Scan for the cell matching the given text and deliver its [X, Y] coordinate at center. 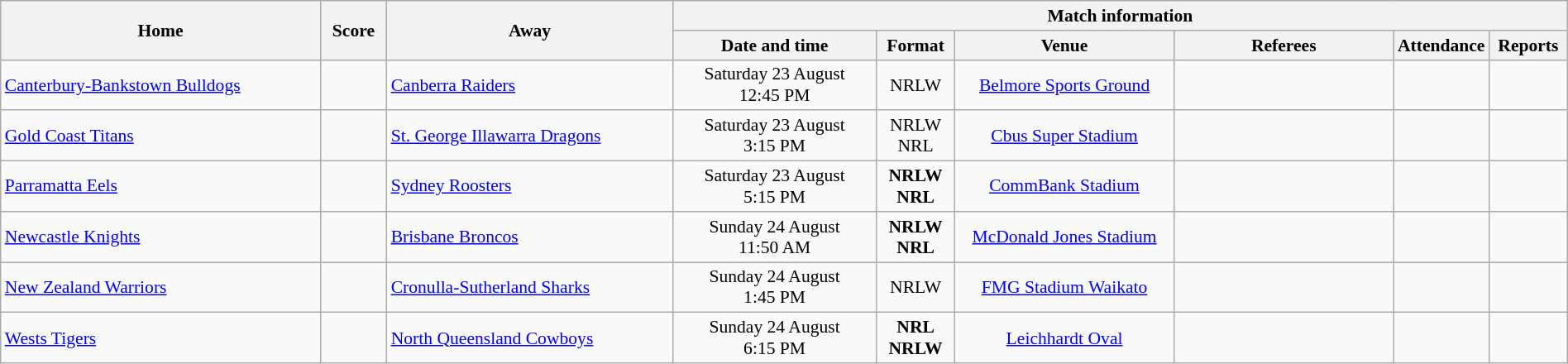
Date and time [774, 45]
Canberra Raiders [530, 84]
Referees [1284, 45]
Wests Tigers [160, 338]
Saturday 23 August3:15 PM [774, 136]
Match information [1120, 16]
Saturday 23 August5:15 PM [774, 187]
Format [916, 45]
Sunday 24 August6:15 PM [774, 338]
Away [530, 30]
FMG Stadium Waikato [1064, 288]
CommBank Stadium [1064, 187]
Gold Coast Titans [160, 136]
Reports [1528, 45]
Brisbane Broncos [530, 237]
McDonald Jones Stadium [1064, 237]
Newcastle Knights [160, 237]
Cbus Super Stadium [1064, 136]
Attendance [1441, 45]
Saturday 23 August12:45 PM [774, 84]
Home [160, 30]
Canterbury-Bankstown Bulldogs [160, 84]
Parramatta Eels [160, 187]
North Queensland Cowboys [530, 338]
Leichhardt Oval [1064, 338]
Sydney Roosters [530, 187]
Belmore Sports Ground [1064, 84]
Score [353, 30]
Sunday 24 August1:45 PM [774, 288]
Cronulla-Sutherland Sharks [530, 288]
New Zealand Warriors [160, 288]
Sunday 24 August11:50 AM [774, 237]
St. George Illawarra Dragons [530, 136]
NRLNRLW [916, 338]
Venue [1064, 45]
